Return the [X, Y] coordinate for the center point of the cell that contains the specified text.  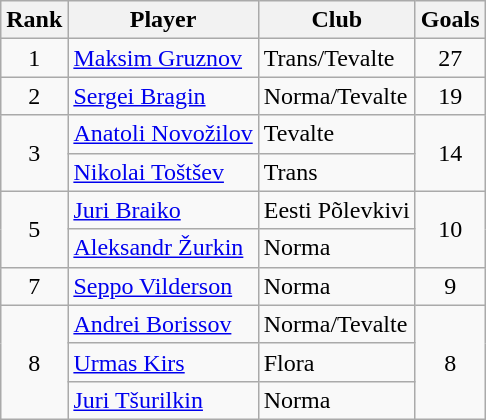
1 [34, 58]
9 [450, 286]
19 [450, 96]
2 [34, 96]
Seppo Vilderson [163, 286]
Sergei Bragin [163, 96]
Tevalte [336, 134]
Player [163, 20]
Flora [336, 362]
5 [34, 229]
Club [336, 20]
3 [34, 153]
27 [450, 58]
Juri Braiko [163, 210]
Juri Tšurilkin [163, 400]
Aleksandr Žurkin [163, 248]
Urmas Kirs [163, 362]
Goals [450, 20]
10 [450, 229]
Maksim Gruznov [163, 58]
Andrei Borissov [163, 324]
7 [34, 286]
Trans [336, 172]
Rank [34, 20]
Anatoli Novožilov [163, 134]
14 [450, 153]
Eesti Põlevkivi [336, 210]
Nikolai Toštšev [163, 172]
Trans/Tevalte [336, 58]
